Return the [x, y] coordinate for the center point of the cell that contains the specified text.  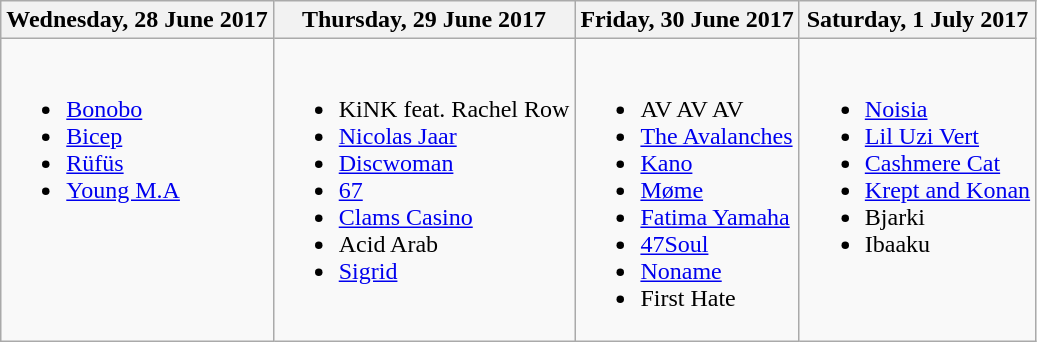
BonoboBicepRüfüsYoung M.A [137, 190]
Saturday, 1 July 2017 [917, 20]
Friday, 30 June 2017 [687, 20]
Wednesday, 28 June 2017 [137, 20]
AV AV AVThe AvalanchesKanoMømeFatima Yamaha47SoulNonameFirst Hate [687, 190]
NoisiaLil Uzi VertCashmere CatKrept and KonanBjarkiIbaaku [917, 190]
Thursday, 29 June 2017 [424, 20]
KiNK feat. Rachel RowNicolas JaarDiscwoman67Clams CasinoAcid ArabSigrid [424, 190]
